Provide the (X, Y) coordinate of the cell's center where the given text is located.  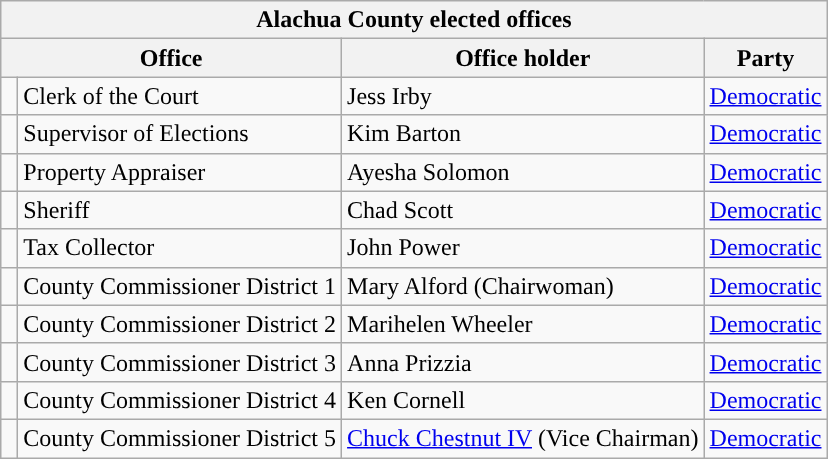
Alachua County elected offices (414, 20)
Ayesha Solomon (523, 172)
Chuck Chestnut IV (Vice Chairman) (523, 438)
Party (766, 58)
Anna Prizzia (523, 362)
Ken Cornell (523, 400)
Office (172, 58)
Marihelen Wheeler (523, 324)
Sheriff (180, 210)
County Commissioner District 4 (180, 400)
County Commissioner District 3 (180, 362)
Property Appraiser (180, 172)
Clerk of the Court (180, 96)
Jess Irby (523, 96)
Office holder (523, 58)
County Commissioner District 2 (180, 324)
Mary Alford (Chairwoman) (523, 286)
Chad Scott (523, 210)
Kim Barton (523, 134)
County Commissioner District 5 (180, 438)
Supervisor of Elections (180, 134)
John Power (523, 248)
County Commissioner District 1 (180, 286)
Tax Collector (180, 248)
